Detect which cell encompasses the target text, then output its (X, Y) center coordinate. 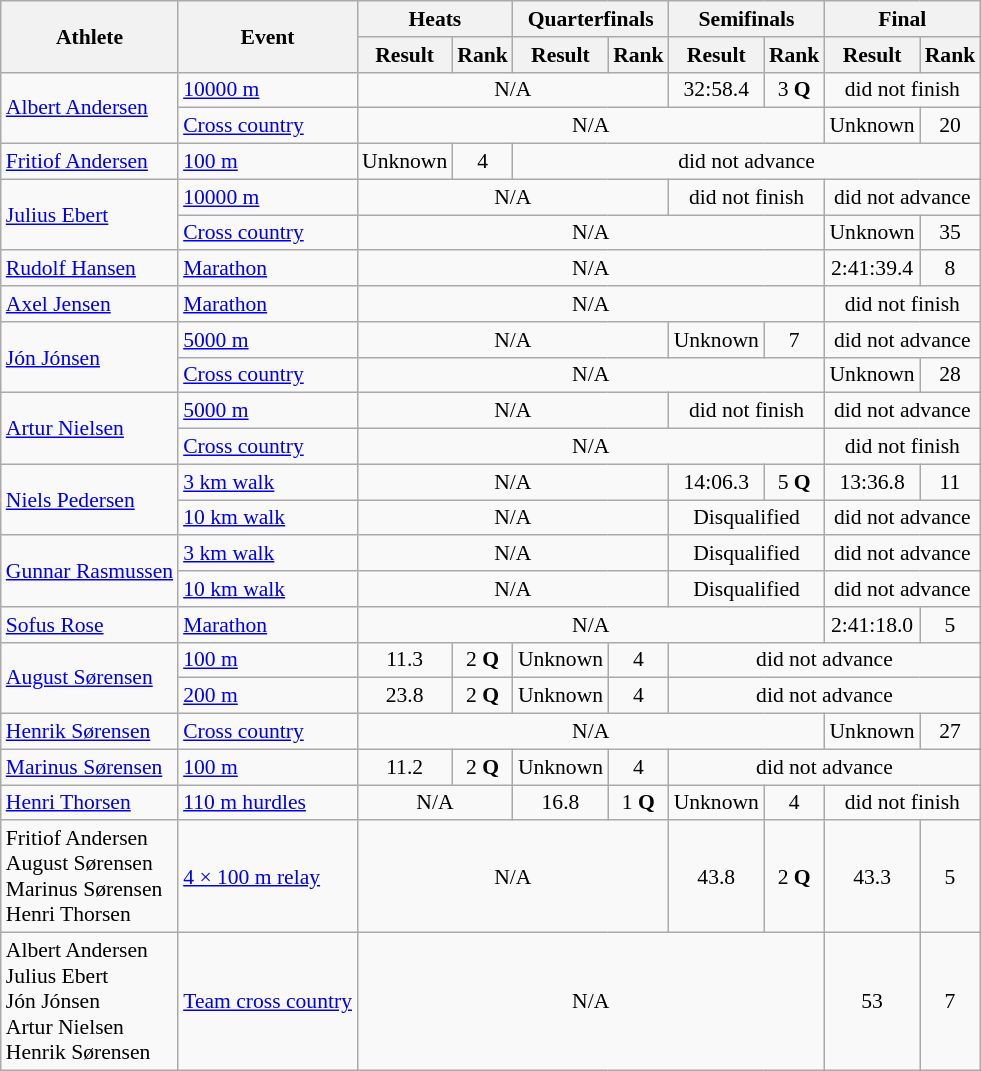
Rudolf Hansen (90, 269)
3 Q (794, 90)
53 (872, 1002)
Fritiof Andersen (90, 162)
Axel Jensen (90, 304)
13:36.8 (872, 482)
2:41:39.4 (872, 269)
16.8 (560, 803)
14:06.3 (716, 482)
Albert Andersen (90, 108)
11.3 (404, 660)
32:58.4 (716, 90)
Heats (435, 19)
11 (950, 482)
Artur Nielsen (90, 428)
Henri Thorsen (90, 803)
4 × 100 m relay (268, 877)
August Sørensen (90, 678)
20 (950, 126)
2:41:18.0 (872, 625)
Niels Pedersen (90, 500)
200 m (268, 696)
1 Q (638, 803)
Albert Andersen Julius Ebert Jón Jónsen Artur Nielsen Henrik Sørensen (90, 1002)
28 (950, 375)
Quarterfinals (591, 19)
23.8 (404, 696)
Gunnar Rasmussen (90, 572)
Fritiof Andersen August Sørensen Marinus Sørensen Henri Thorsen (90, 877)
Jón Jónsen (90, 358)
27 (950, 732)
11.2 (404, 767)
35 (950, 233)
Team cross country (268, 1002)
Marinus Sørensen (90, 767)
Final (902, 19)
Henrik Sørensen (90, 732)
Athlete (90, 36)
43.3 (872, 877)
Sofus Rose (90, 625)
5 Q (794, 482)
8 (950, 269)
Semifinals (747, 19)
Julius Ebert (90, 214)
Event (268, 36)
43.8 (716, 877)
110 m hurdles (268, 803)
